Return [x, y] of the center of cell containing provided text 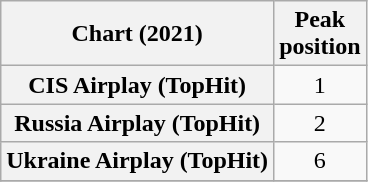
Russia Airplay (TopHit) [138, 123]
Chart (2021) [138, 34]
CIS Airplay (TopHit) [138, 85]
Ukraine Airplay (TopHit) [138, 161]
6 [320, 161]
Peakposition [320, 34]
2 [320, 123]
1 [320, 85]
